Capture the cell that displays the provided text and extract its [x, y] central coordinate. 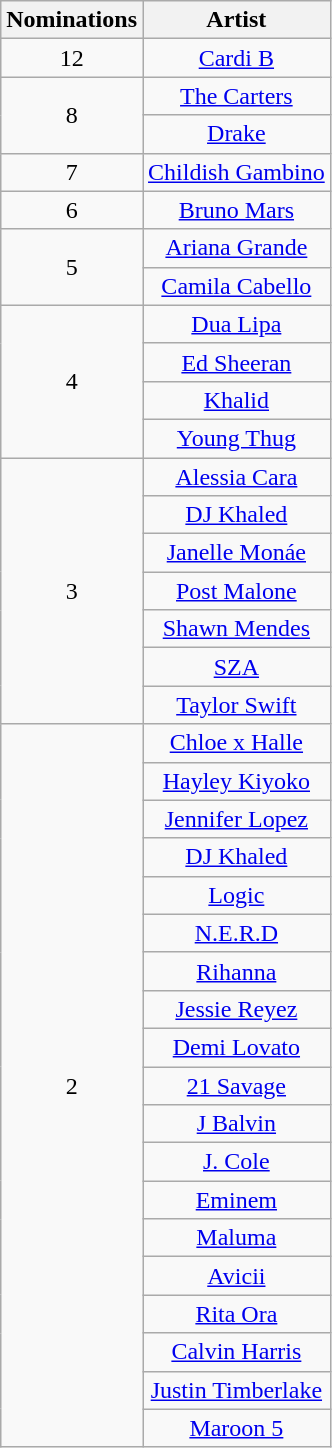
3 [72, 591]
Jessie Reyez [236, 1009]
Avicii [236, 1276]
Drake [236, 134]
J. Cole [236, 1162]
Maroon 5 [236, 1428]
Dua Lipa [236, 324]
J Balvin [236, 1124]
Taylor Swift [236, 705]
Demi Lovato [236, 1047]
Childish Gambino [236, 172]
Khalid [236, 400]
Jennifer Lopez [236, 819]
Janelle Monáe [236, 553]
The Carters [236, 96]
Rita Ora [236, 1314]
Alessia Cara [236, 477]
Logic [236, 895]
Post Malone [236, 591]
12 [72, 58]
5 [72, 267]
Rihanna [236, 971]
Bruno Mars [236, 210]
21 Savage [236, 1085]
8 [72, 115]
6 [72, 210]
7 [72, 172]
Chloe x Halle [236, 743]
N.E.R.D [236, 933]
Young Thug [236, 438]
Ed Sheeran [236, 362]
Shawn Mendes [236, 629]
Maluma [236, 1238]
Artist [236, 20]
Eminem [236, 1200]
2 [72, 1086]
Nominations [72, 20]
Calvin Harris [236, 1352]
4 [72, 381]
Hayley Kiyoko [236, 781]
Cardi B [236, 58]
Justin Timberlake [236, 1390]
Camila Cabello [236, 286]
SZA [236, 667]
Ariana Grande [236, 248]
